Detect which cell encompasses the target text, then output its [x, y] center coordinate. 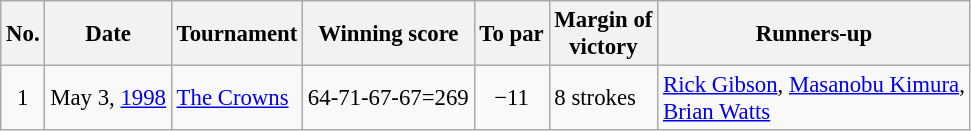
No. [23, 34]
Tournament [236, 34]
Runners-up [814, 34]
To par [512, 34]
Date [108, 34]
1 [23, 98]
Winning score [389, 34]
Margin ofvictory [604, 34]
Rick Gibson, Masanobu Kimura, Brian Watts [814, 98]
8 strokes [604, 98]
−11 [512, 98]
The Crowns [236, 98]
64-71-67-67=269 [389, 98]
May 3, 1998 [108, 98]
